Return (X, Y) of the center of cell containing provided text 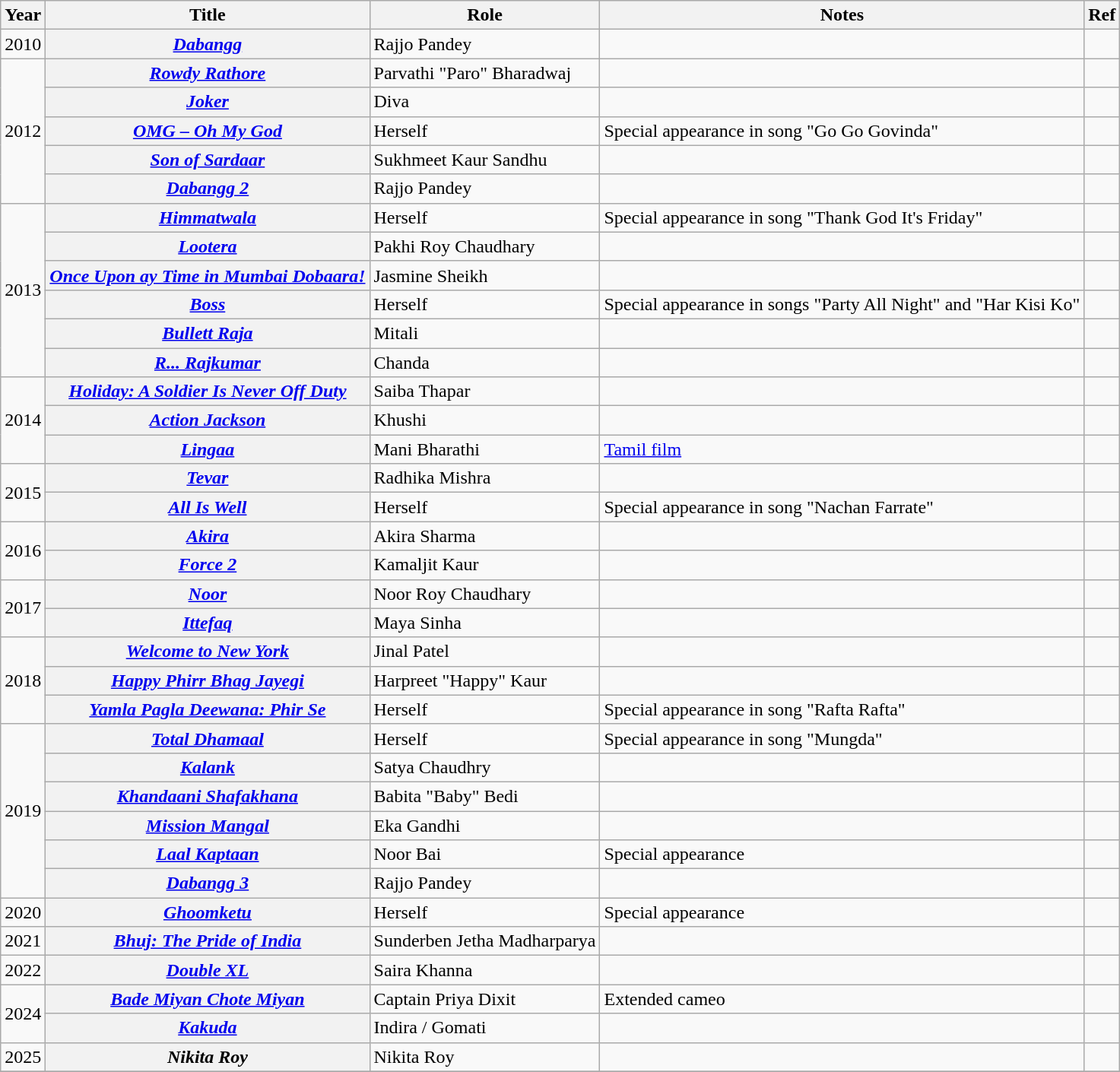
Ghoomketu (208, 912)
Maya Sinha (485, 623)
Dabangg (208, 44)
2012 (23, 131)
2019 (23, 810)
Kakuda (208, 1028)
Khandaani Shafakhana (208, 796)
2020 (23, 912)
Indira / Gomati (485, 1028)
Dabangg 3 (208, 883)
2013 (23, 290)
Tevar (208, 478)
2018 (23, 680)
Babita "Baby" Bedi (485, 796)
Bhuj: The Pride of India (208, 941)
Laal Kaptaan (208, 855)
Noor Bai (485, 855)
Harpreet "Happy" Kaur (485, 680)
Saiba Thapar (485, 392)
Bullett Raja (208, 333)
OMG – Oh My God (208, 131)
Noor Roy Chaudhary (485, 594)
Happy Phirr Bhag Jayegi (208, 680)
Son of Sardaar (208, 160)
Mani Bharathi (485, 449)
Jinal Patel (485, 652)
Total Dhamaal (208, 738)
Chanda (485, 363)
2016 (23, 550)
Tamil film (842, 449)
2022 (23, 970)
Ref (1103, 15)
Lootera (208, 246)
Akira Sharma (485, 536)
Sunderben Jetha Madharparya (485, 941)
Akira (208, 536)
Notes (842, 15)
2010 (23, 44)
Mitali (485, 333)
Himmatwala (208, 217)
Special appearance in songs "Party All Night" and "Har Kisi Ko" (842, 304)
Yamla Pagla Deewana: Phir Se (208, 709)
Special appearance in song "Rafta Rafta" (842, 709)
Diva (485, 102)
Once Upon ay Time in Mumbai Dobaara! (208, 275)
Satya Chaudhry (485, 767)
Ittefaq (208, 623)
Welcome to New York (208, 652)
Sukhmeet Kaur Sandhu (485, 160)
Special appearance in song "Nachan Farrate" (842, 507)
Role (485, 15)
2017 (23, 608)
Pakhi Roy Chaudhary (485, 246)
Lingaa (208, 449)
Captain Priya Dixit (485, 999)
Holiday: A Soldier Is Never Off Duty (208, 392)
Special appearance in song "Thank God It's Friday" (842, 217)
Joker (208, 102)
Radhika Mishra (485, 478)
Double XL (208, 970)
Dabangg 2 (208, 189)
Bade Miyan Chote Miyan (208, 999)
Kalank (208, 767)
Title (208, 15)
All Is Well (208, 507)
Action Jackson (208, 420)
Noor (208, 594)
2014 (23, 420)
Boss (208, 304)
Eka Gandhi (485, 825)
2015 (23, 493)
2021 (23, 941)
Jasmine Sheikh (485, 275)
Extended cameo (842, 999)
Rowdy Rathore (208, 73)
Special appearance in song "Go Go Govinda" (842, 131)
Year (23, 15)
Kamaljit Kaur (485, 565)
2024 (23, 1013)
Saira Khanna (485, 970)
Parvathi "Paro" Bharadwaj (485, 73)
R... Rajkumar (208, 363)
Force 2 (208, 565)
Mission Mangal (208, 825)
Khushi (485, 420)
2025 (23, 1057)
Special appearance in song "Mungda" (842, 738)
